Output the (X, Y) coordinate of the center of the cell containing the given text.  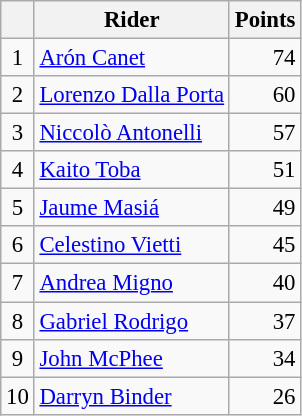
51 (264, 170)
Gabriel Rodrigo (132, 321)
Celestino Vietti (132, 245)
45 (264, 245)
34 (264, 358)
Kaito Toba (132, 170)
60 (264, 95)
40 (264, 283)
5 (18, 208)
57 (264, 133)
26 (264, 396)
Jaume Masiá (132, 208)
1 (18, 58)
Points (264, 20)
3 (18, 133)
Andrea Migno (132, 283)
2 (18, 95)
49 (264, 208)
Niccolò Antonelli (132, 133)
Rider (132, 20)
4 (18, 170)
8 (18, 321)
10 (18, 396)
6 (18, 245)
Darryn Binder (132, 396)
John McPhee (132, 358)
Lorenzo Dalla Porta (132, 95)
74 (264, 58)
7 (18, 283)
9 (18, 358)
Arón Canet (132, 58)
37 (264, 321)
